Scan for the cell matching the given text and deliver its (x, y) coordinate at center. 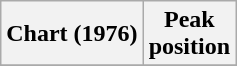
Chart (1976) (72, 34)
Peakposition (189, 34)
